Return (X, Y) of the center of cell containing provided text 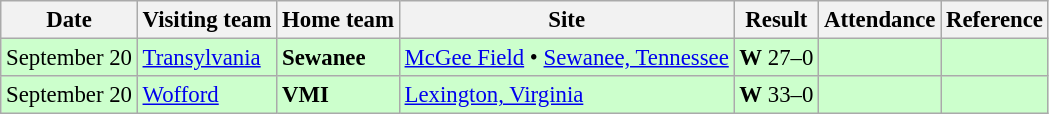
Date (69, 20)
Lexington, Virginia (566, 95)
Sewanee (338, 58)
W 27–0 (776, 58)
Reference (995, 20)
Site (566, 20)
W 33–0 (776, 95)
Attendance (880, 20)
Visiting team (206, 20)
Wofford (206, 95)
Result (776, 20)
VMI (338, 95)
Home team (338, 20)
Transylvania (206, 58)
McGee Field • Sewanee, Tennessee (566, 58)
